Scan for the cell matching the given text and deliver its [X, Y] coordinate at center. 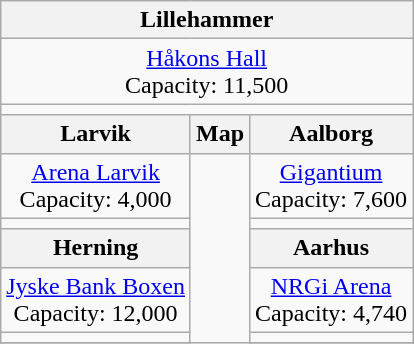
Map [220, 134]
Arena LarvikCapacity: 4,000 [96, 186]
Aalborg [332, 134]
NRGi ArenaCapacity: 4,740 [332, 300]
Herning [96, 248]
Larvik [96, 134]
Aarhus [332, 248]
Jyske Bank BoxenCapacity: 12,000 [96, 300]
Lillehammer [207, 20]
GigantiumCapacity: 7,600 [332, 186]
Håkons HallCapacity: 11,500 [207, 72]
